Find where the given text appears and provide that cell's center as (X, Y) coordinate. 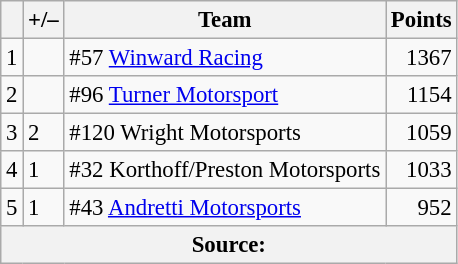
#57 Winward Racing (225, 58)
1033 (422, 170)
#32 Korthoff/Preston Motorsports (225, 170)
Points (422, 20)
1154 (422, 95)
952 (422, 208)
Team (225, 20)
1367 (422, 58)
Source: (229, 245)
#43 Andretti Motorsports (225, 208)
3 (12, 133)
+/– (44, 20)
1059 (422, 133)
#96 Turner Motorsport (225, 95)
4 (12, 170)
#120 Wright Motorsports (225, 133)
5 (12, 208)
